Return [X, Y] of the center of cell containing provided text 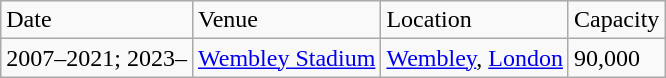
90,000 [616, 58]
Capacity [616, 20]
Wembley, London [475, 58]
2007–2021; 2023– [97, 58]
Venue [286, 20]
Date [97, 20]
Wembley Stadium [286, 58]
Location [475, 20]
